Return the [x, y] coordinate for the center point of the cell that contains the specified text.  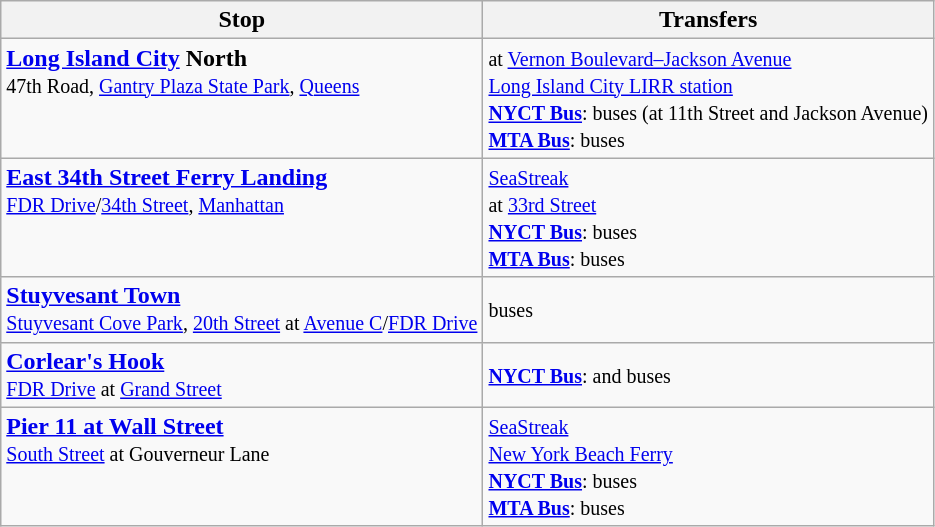
SeaStreak at 33rd StreetNYCT Bus: buses MTA Bus: buses [708, 218]
Long Island City North47th Road, Gantry Plaza State Park, Queens [242, 98]
SeaStreakNew York Beach Ferry NYCT Bus: busesMTA Bus: buses [708, 466]
Pier 11 at Wall StreetSouth Street at Gouverneur Lane [242, 466]
Transfers [708, 20]
East 34th Street Ferry LandingFDR Drive/34th Street, Manhattan [242, 218]
Stop [242, 20]
NYCT Bus: and buses [708, 374]
at Vernon Boulevard–Jackson AvenueLong Island City LIRR stationNYCT Bus: buses (at 11th Street and Jackson Avenue)MTA Bus: buses [708, 98]
buses [708, 310]
Stuyvesant TownStuyvesant Cove Park, 20th Street at Avenue C/FDR Drive [242, 310]
Corlear's HookFDR Drive at Grand Street [242, 374]
